Identify which cell holds the provided text, then report its (x, y) central coordinate. 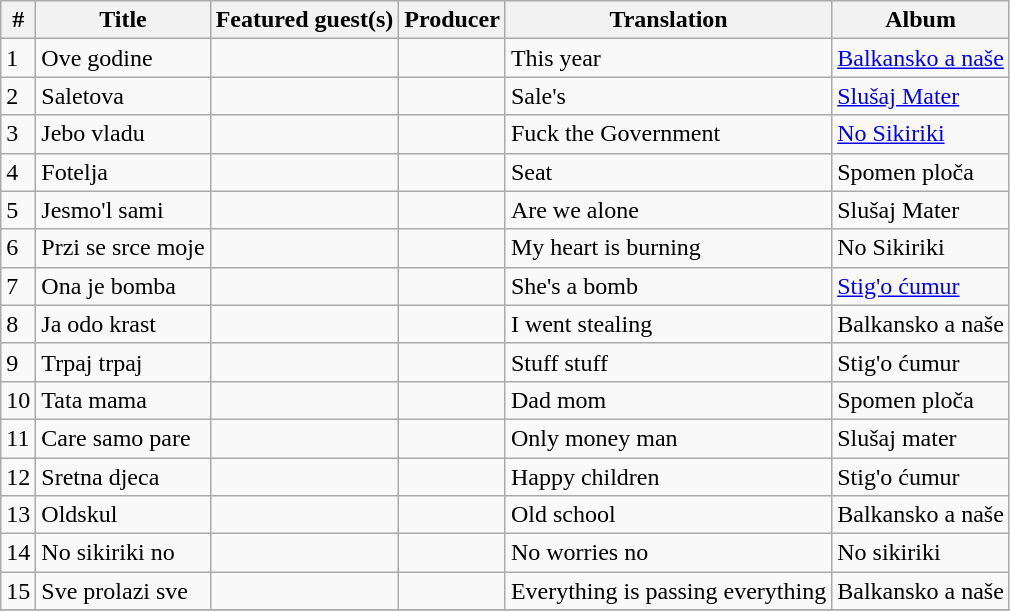
3 (18, 134)
Only money man (668, 438)
Featured guest(s) (304, 20)
This year (668, 58)
12 (18, 477)
No worries no (668, 553)
Care samo pare (123, 438)
Translation (668, 20)
She's a bomb (668, 286)
Oldskul (123, 515)
No sikiriki no (123, 553)
5 (18, 210)
9 (18, 362)
My heart is burning (668, 248)
14 (18, 553)
Old school (668, 515)
Seat (668, 172)
Fuck the Government (668, 134)
Sretna djeca (123, 477)
Przi se srce moje (123, 248)
Ja odo krast (123, 324)
No sikiriki (921, 553)
Ove godine (123, 58)
Sve prolazi sve (123, 591)
4 (18, 172)
Jebo vladu (123, 134)
15 (18, 591)
8 (18, 324)
Tata mama (123, 400)
Everything is passing everything (668, 591)
11 (18, 438)
Sale's (668, 96)
Dad mom (668, 400)
Producer (452, 20)
Trpaj trpaj (123, 362)
Ona je bomba (123, 286)
6 (18, 248)
Album (921, 20)
Are we alone (668, 210)
2 (18, 96)
1 (18, 58)
13 (18, 515)
Fotelja (123, 172)
10 (18, 400)
Slušaj mater (921, 438)
Jesmo'l sami (123, 210)
7 (18, 286)
# (18, 20)
Title (123, 20)
Saletova (123, 96)
I went stealing (668, 324)
Happy children (668, 477)
Stuff stuff (668, 362)
